From the cell containing the given text, extract its center point as [x, y] coordinate. 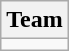
Team [35, 20]
